Extract the [x, y] coordinate from the center of the cell holding the provided text.  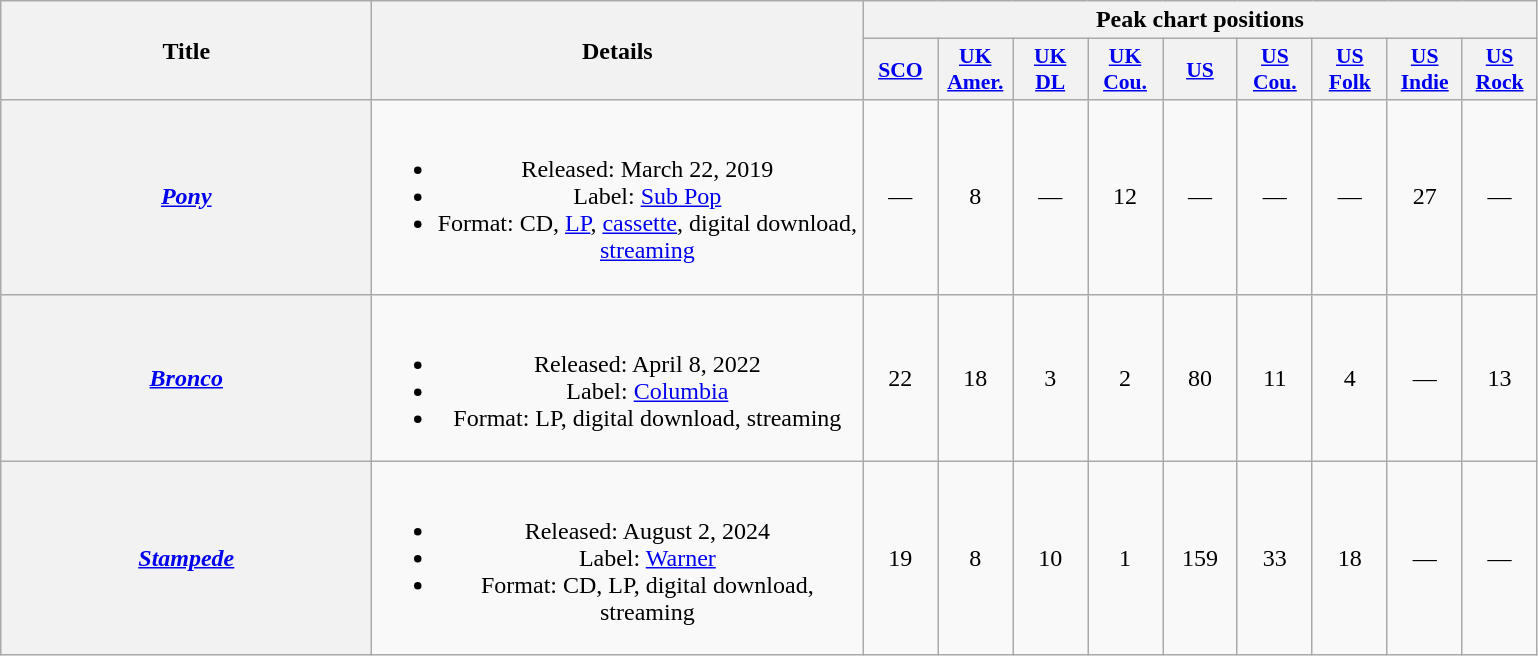
USCou. [1274, 70]
Details [618, 50]
UKAmer. [976, 70]
3 [1050, 378]
Released: August 2, 2024Label: WarnerFormat: CD, LP, digital download, streaming [618, 558]
US [1200, 70]
SCO [900, 70]
Stampede [186, 558]
2 [1126, 378]
19 [900, 558]
12 [1126, 197]
USFolk [1350, 70]
UKDL [1050, 70]
USRock [1500, 70]
80 [1200, 378]
Released: April 8, 2022Label: ColumbiaFormat: LP, digital download, streaming [618, 378]
Title [186, 50]
Bronco [186, 378]
11 [1274, 378]
Released: March 22, 2019Label: Sub PopFormat: CD, LP, cassette, digital download, streaming [618, 197]
159 [1200, 558]
Pony [186, 197]
22 [900, 378]
Peak chart positions [1200, 20]
10 [1050, 558]
UKCou. [1126, 70]
USIndie [1424, 70]
33 [1274, 558]
1 [1126, 558]
13 [1500, 378]
27 [1424, 197]
4 [1350, 378]
